Find where the given text appears and provide that cell's center as [X, Y] coordinate. 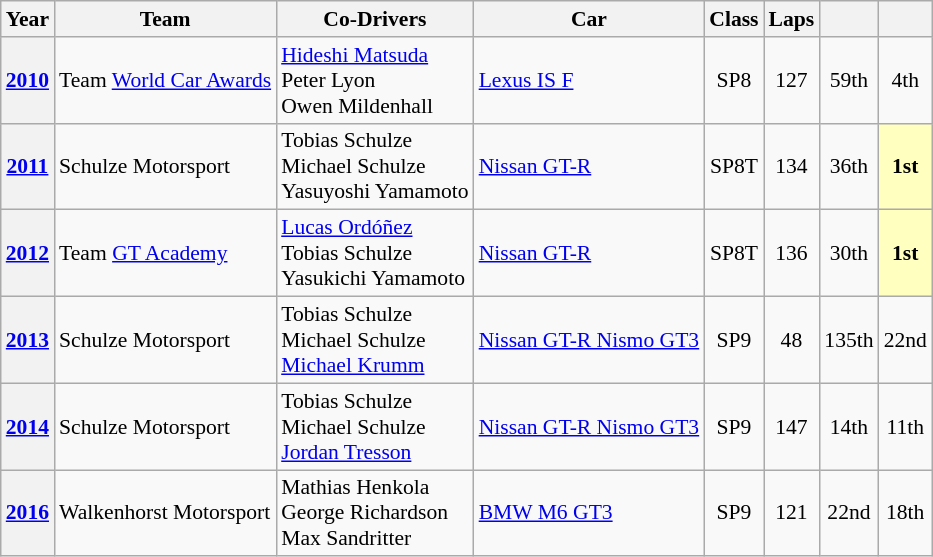
127 [792, 80]
SP8 [734, 80]
2014 [28, 426]
18th [906, 514]
Tobias Schulze Michael Schulze Michael Krumm [374, 340]
134 [792, 166]
2010 [28, 80]
4th [906, 80]
Tobias Schulze Michael Schulze Yasuyoshi Yamamoto [374, 166]
Hideshi Matsuda Peter Lyon Owen Mildenhall [374, 80]
Walkenhorst Motorsport [165, 514]
Laps [792, 19]
Class [734, 19]
Year [28, 19]
14th [848, 426]
BMW M6 GT3 [590, 514]
59th [848, 80]
Co-Drivers [374, 19]
147 [792, 426]
Team GT Academy [165, 254]
48 [792, 340]
Team [165, 19]
136 [792, 254]
Car [590, 19]
2013 [28, 340]
Team World Car Awards [165, 80]
Mathias Henkola George Richardson Max Sandritter [374, 514]
2011 [28, 166]
2012 [28, 254]
11th [906, 426]
36th [848, 166]
Tobias Schulze Michael Schulze Jordan Tresson [374, 426]
135th [848, 340]
121 [792, 514]
Lexus IS F [590, 80]
2016 [28, 514]
Lucas Ordóñez Tobias Schulze Yasukichi Yamamoto [374, 254]
30th [848, 254]
